Search for the cell housing the specified text and yield its (x, y) center coordinate. 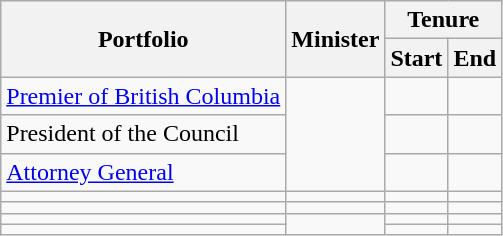
Tenure (444, 20)
Premier of British Columbia (144, 96)
Start (416, 58)
Minister (336, 39)
End (475, 58)
President of the Council (144, 134)
Attorney General (144, 172)
Portfolio (144, 39)
